Detect which cell encompasses the target text, then output its (X, Y) center coordinate. 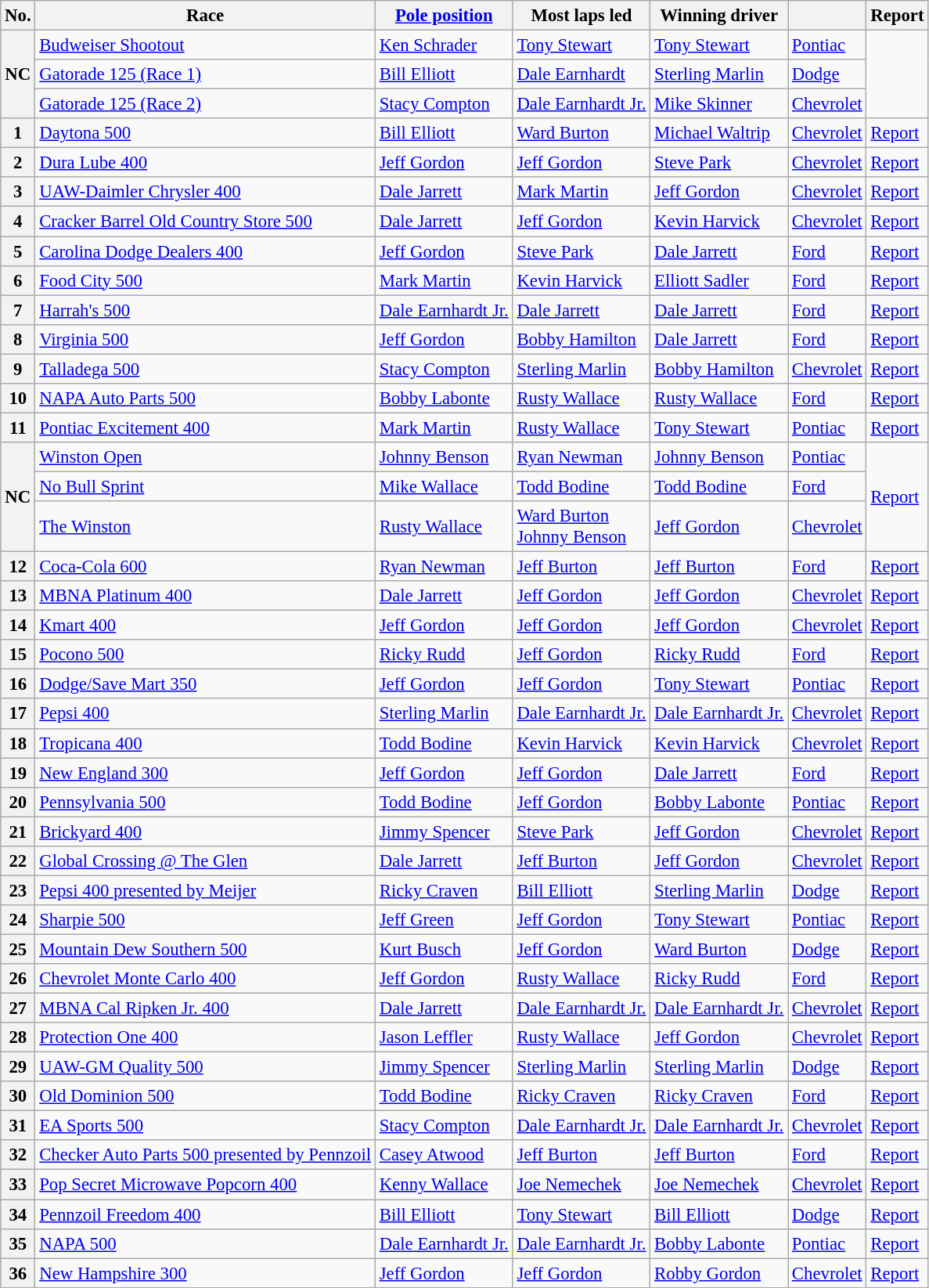
Winston Open (205, 457)
Dura Lube 400 (205, 163)
Ken Schrader (444, 45)
14 (18, 626)
21 (18, 832)
24 (18, 920)
Mike Skinner (719, 104)
Chevrolet Monte Carlo 400 (205, 979)
Pole position (444, 16)
Mountain Dew Southern 500 (205, 949)
Kmart 400 (205, 626)
UAW-GM Quality 500 (205, 1067)
25 (18, 949)
13 (18, 596)
Protection One 400 (205, 1037)
Tropicana 400 (205, 743)
35 (18, 1243)
Food City 500 (205, 280)
Budweiser Shootout (205, 45)
33 (18, 1185)
7 (18, 310)
EA Sports 500 (205, 1126)
Dale Earnhardt (582, 74)
Pepsi 400 (205, 714)
4 (18, 222)
Talladega 500 (205, 369)
15 (18, 655)
Robby Gordon (719, 1273)
1 (18, 133)
Mike Wallace (444, 486)
NAPA Auto Parts 500 (205, 399)
19 (18, 773)
Coca-Cola 600 (205, 567)
Global Crossing @ The Glen (205, 861)
Race (205, 16)
27 (18, 1008)
32 (18, 1155)
36 (18, 1273)
The Winston (205, 526)
Virginia 500 (205, 339)
Casey Atwood (444, 1155)
Pontiac Excitement 400 (205, 428)
Kurt Busch (444, 949)
Daytona 500 (205, 133)
11 (18, 428)
12 (18, 567)
6 (18, 280)
Michael Waltrip (719, 133)
3 (18, 192)
Pocono 500 (205, 655)
Kenny Wallace (444, 1185)
26 (18, 979)
Checker Auto Parts 500 presented by Pennzoil (205, 1155)
8 (18, 339)
Pennsylvania 500 (205, 802)
No Bull Sprint (205, 486)
28 (18, 1037)
10 (18, 399)
Pennzoil Freedom 400 (205, 1214)
Old Dominion 500 (205, 1096)
Jeff Green (444, 920)
Harrah's 500 (205, 310)
Elliott Sadler (719, 280)
17 (18, 714)
20 (18, 802)
Brickyard 400 (205, 832)
Dodge/Save Mart 350 (205, 684)
31 (18, 1126)
16 (18, 684)
18 (18, 743)
NAPA 500 (205, 1243)
34 (18, 1214)
Gatorade 125 (Race 1) (205, 74)
Most laps led (582, 16)
Pop Secret Microwave Popcorn 400 (205, 1185)
Jason Leffler (444, 1037)
9 (18, 369)
New England 300 (205, 773)
29 (18, 1067)
2 (18, 163)
Pepsi 400 presented by Meijer (205, 890)
MBNA Cal Ripken Jr. 400 (205, 1008)
New Hampshire 300 (205, 1273)
Ward Burton Johnny Benson (582, 526)
Gatorade 125 (Race 2) (205, 104)
Winning driver (719, 16)
MBNA Platinum 400 (205, 596)
Carolina Dodge Dealers 400 (205, 251)
30 (18, 1096)
22 (18, 861)
Cracker Barrel Old Country Store 500 (205, 222)
23 (18, 890)
5 (18, 251)
No. (18, 16)
Sharpie 500 (205, 920)
UAW-Daimler Chrysler 400 (205, 192)
